For the text-containing cell, return its midpoint in [X, Y] coordinate format. 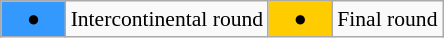
Final round [387, 19]
Intercontinental round [168, 19]
